Scan for the cell matching the given text and deliver its (X, Y) coordinate at center. 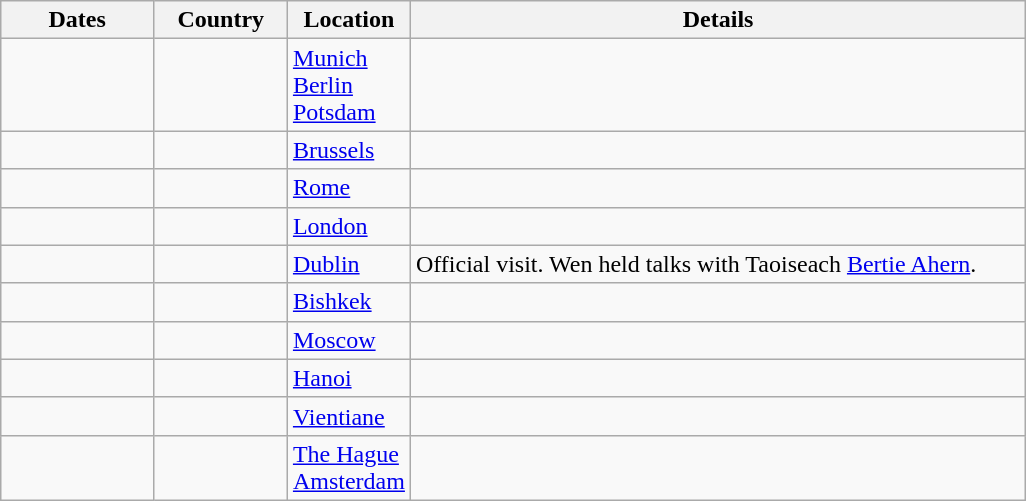
Country (220, 20)
Location (348, 20)
Hanoi (348, 378)
MunichBerlinPotsdam (348, 85)
Official visit. Wen held talks with Taoiseach Bertie Ahern. (718, 264)
Rome (348, 188)
The HagueAmsterdam (348, 468)
Dates (77, 20)
Moscow (348, 340)
Vientiane (348, 416)
Bishkek (348, 302)
Brussels (348, 150)
Dublin (348, 264)
Details (718, 20)
London (348, 226)
